Determine the (X, Y) coordinate at the center of the cell enclosing the given text.  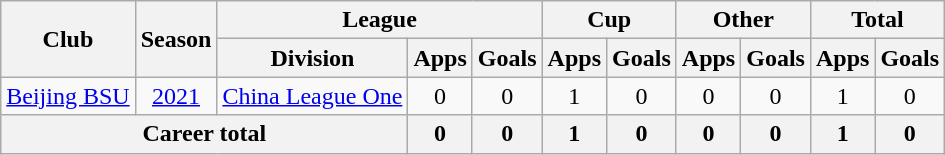
Other (743, 20)
2021 (176, 96)
League (380, 20)
Total (877, 20)
Cup (609, 20)
Division (312, 58)
Club (68, 39)
Season (176, 39)
Career total (204, 134)
China League One (312, 96)
Beijing BSU (68, 96)
